Capture the cell that displays the provided text and extract its [x, y] central coordinate. 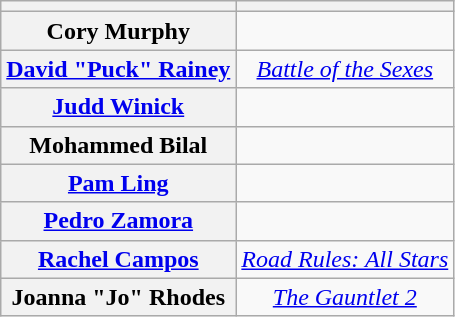
Cory Murphy [118, 31]
David "Puck" Rainey [118, 69]
Mohammed Bilal [118, 145]
Joanna "Jo" Rhodes [118, 297]
Pam Ling [118, 183]
Rachel Campos [118, 259]
Pedro Zamora [118, 221]
Judd Winick [118, 107]
Road Rules: All Stars [345, 259]
The Gauntlet 2 [345, 297]
Battle of the Sexes [345, 69]
